Return (X, Y) of the center of cell containing provided text 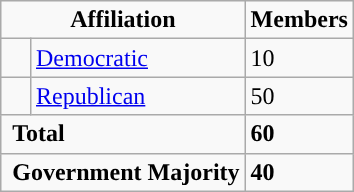
40 (299, 172)
Democratic (138, 58)
Government Majority (123, 172)
Affiliation (123, 20)
Republican (138, 96)
60 (299, 134)
Members (299, 20)
10 (299, 58)
50 (299, 96)
Total (123, 134)
